Output the (X, Y) coordinate of the center of the cell containing the given text.  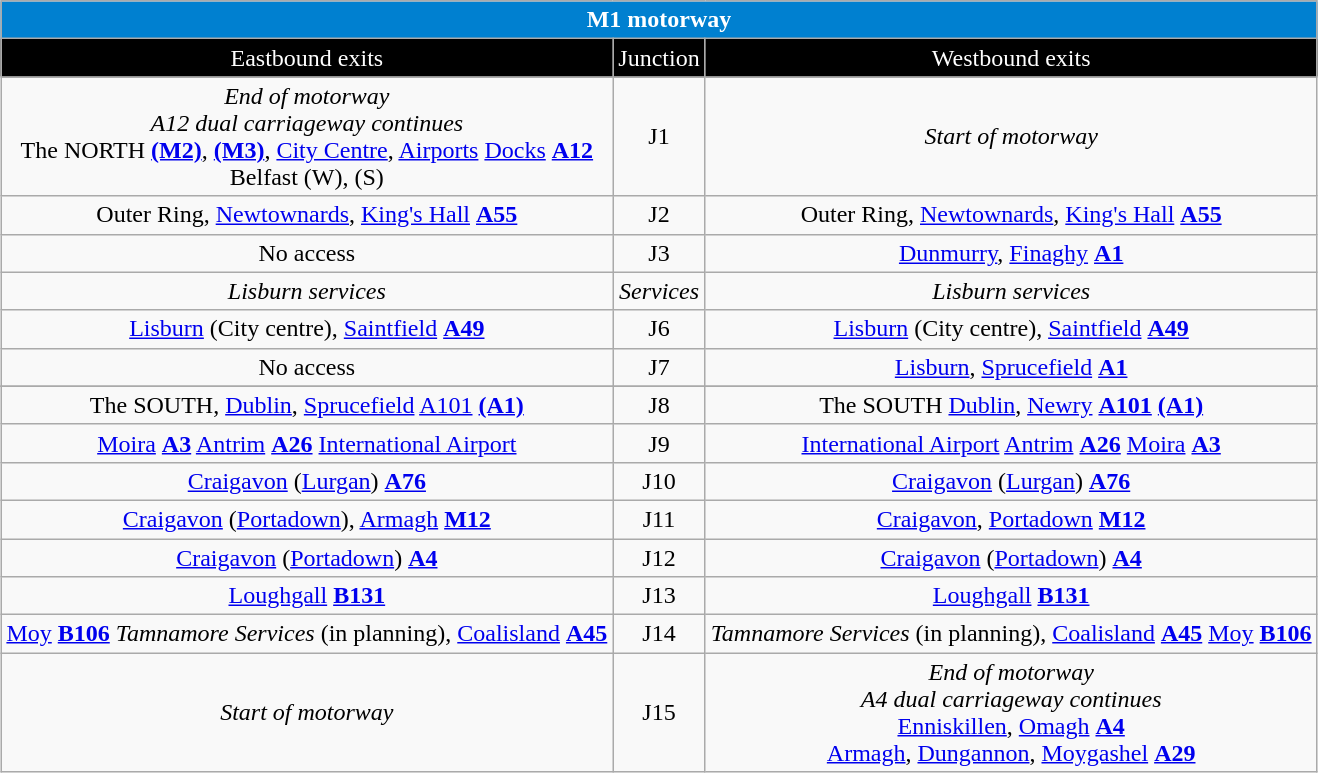
J10 (659, 481)
Westbound exits (1011, 58)
Eastbound exits (307, 58)
J3 (659, 253)
Craigavon (Portadown), Armagh M12 (307, 519)
Moy B106 Tamnamore Services (in planning), Coalisland A45 (307, 634)
International Airport Antrim A26 Moira A3 (1011, 443)
J15 (659, 712)
J11 (659, 519)
Moira A3 Antrim A26 International Airport (307, 443)
The SOUTH, Dublin, Sprucefield A101 (A1) (307, 405)
J13 (659, 596)
J7 (659, 367)
Craigavon, Portadown M12 (1011, 519)
End of motorway A4 dual carriageway continues Enniskillen, Omagh A4 Armagh, Dungannon, Moygashel A29 (1011, 712)
Services (659, 291)
J6 (659, 329)
Tamnamore Services (in planning), Coalisland A45 Moy B106 (1011, 634)
Lisburn, Sprucefield A1 (1011, 367)
J9 (659, 443)
J12 (659, 557)
J2 (659, 215)
The SOUTH Dublin, Newry A101 (A1) (1011, 405)
J1 (659, 136)
End of motorway A12 dual carriageway continues The NORTH (M2), (M3), City Centre, Airports Docks A12 Belfast (W), (S) (307, 136)
J14 (659, 634)
Junction (659, 58)
Dunmurry, Finaghy A1 (1011, 253)
M1 motorway (659, 20)
J8 (659, 405)
